Output the (X, Y) coordinate of the center of the cell containing the given text.  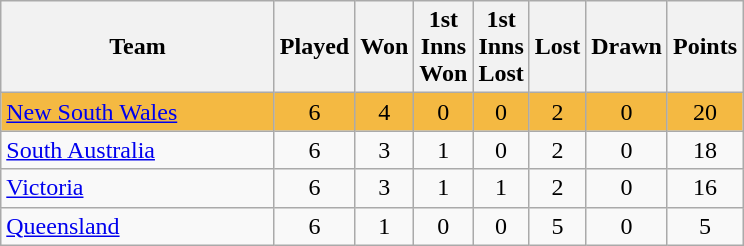
1st Inns Lost (501, 47)
18 (704, 150)
20 (704, 112)
16 (704, 188)
South Australia (138, 150)
Won (384, 47)
Drawn (627, 47)
Lost (557, 47)
Queensland (138, 226)
4 (384, 112)
Played (314, 47)
1st Inns Won (444, 47)
Points (704, 47)
Victoria (138, 188)
New South Wales (138, 112)
Team (138, 47)
